Return the (x, y) coordinate for the center point of the cell that contains the specified text.  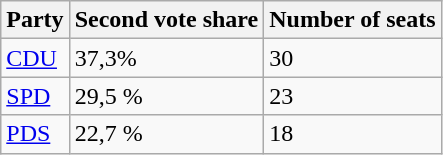
30 (352, 58)
PDS (35, 134)
Second vote share (166, 20)
22,7 % (166, 134)
CDU (35, 58)
Number of seats (352, 20)
SPD (35, 96)
Party (35, 20)
23 (352, 96)
37,3% (166, 58)
18 (352, 134)
29,5 % (166, 96)
